Extract the [x, y] coordinate from the center of the cell holding the provided text.  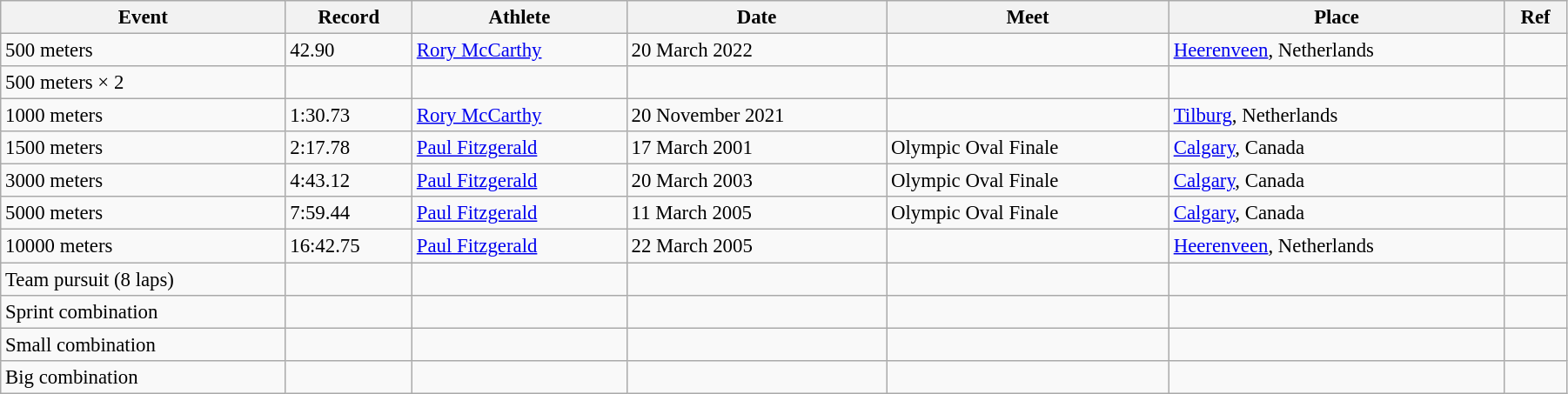
20 March 2022 [756, 50]
4:43.12 [349, 181]
Small combination [143, 344]
Sprint combination [143, 311]
22 March 2005 [756, 246]
1:30.73 [349, 116]
500 meters [143, 50]
7:59.44 [349, 213]
16:42.75 [349, 246]
500 meters × 2 [143, 83]
1000 meters [143, 116]
10000 meters [143, 246]
Place [1337, 17]
Athlete [520, 17]
11 March 2005 [756, 213]
5000 meters [143, 213]
Record [349, 17]
Meet [1029, 17]
Big combination [143, 377]
Event [143, 17]
17 March 2001 [756, 148]
Ref [1536, 17]
1500 meters [143, 148]
2:17.78 [349, 148]
Tilburg, Netherlands [1337, 116]
Team pursuit (8 laps) [143, 279]
42.90 [349, 50]
20 March 2003 [756, 181]
Date [756, 17]
3000 meters [143, 181]
20 November 2021 [756, 116]
